Find where the given text appears and provide that cell's center as [x, y] coordinate. 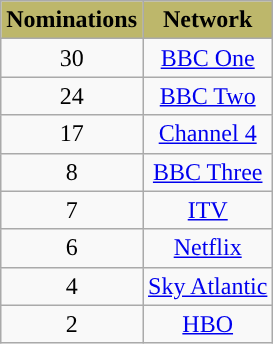
Nominations [72, 20]
6 [72, 248]
HBO [207, 324]
24 [72, 96]
ITV [207, 210]
8 [72, 172]
2 [72, 324]
7 [72, 210]
BBC Two [207, 96]
Netflix [207, 248]
Channel 4 [207, 134]
17 [72, 134]
Network [207, 20]
Sky Atlantic [207, 286]
30 [72, 58]
BBC Three [207, 172]
4 [72, 286]
BBC One [207, 58]
